Determine the (x, y) coordinate at the center of the cell enclosing the given text.  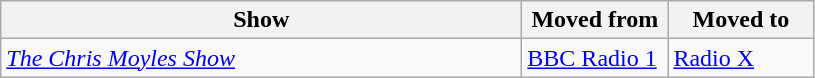
Moved from (595, 20)
Radio X (741, 58)
Show (262, 20)
The Chris Moyles Show (262, 58)
Moved to (741, 20)
BBC Radio 1 (595, 58)
